From the cell containing the given text, extract its center point as (x, y) coordinate. 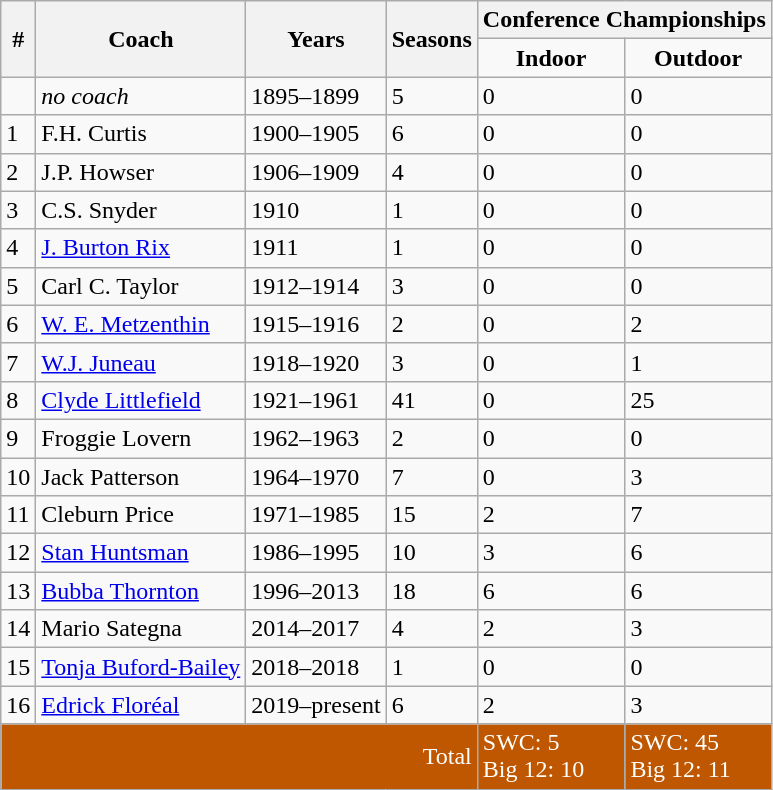
11 (18, 515)
1971–1985 (316, 515)
Seasons (432, 39)
Cleburn Price (141, 515)
J. Burton Rix (141, 248)
1900–1905 (316, 134)
Tonja Buford-Bailey (141, 667)
Carl C. Taylor (141, 286)
25 (698, 400)
9 (18, 438)
Stan Huntsman (141, 553)
# (18, 39)
18 (432, 591)
Conference Championships (624, 20)
1921–1961 (316, 400)
Outdoor (698, 58)
W.J. Juneau (141, 362)
1962–1963 (316, 438)
Coach (141, 39)
Indoor (551, 58)
J.P. Howser (141, 172)
1964–1970 (316, 477)
SWC: 45Big 12: 11 (698, 756)
SWC: 5Big 12: 10 (551, 756)
13 (18, 591)
12 (18, 553)
Froggie Lovern (141, 438)
14 (18, 629)
8 (18, 400)
2018–2018 (316, 667)
W. E. Metzenthin (141, 324)
1986–1995 (316, 553)
Jack Patterson (141, 477)
Mario Sategna (141, 629)
1996–2013 (316, 591)
Clyde Littlefield (141, 400)
16 (18, 705)
F.H. Curtis (141, 134)
C.S. Snyder (141, 210)
Bubba Thornton (141, 591)
1918–1920 (316, 362)
1915–1916 (316, 324)
41 (432, 400)
Years (316, 39)
no coach (141, 96)
2014–2017 (316, 629)
1911 (316, 248)
1895–1899 (316, 96)
2019–present (316, 705)
1910 (316, 210)
Total (240, 756)
1912–1914 (316, 286)
Edrick Floréal (141, 705)
1906–1909 (316, 172)
